Extract the [x, y] coordinate from the center of the cell holding the provided text.  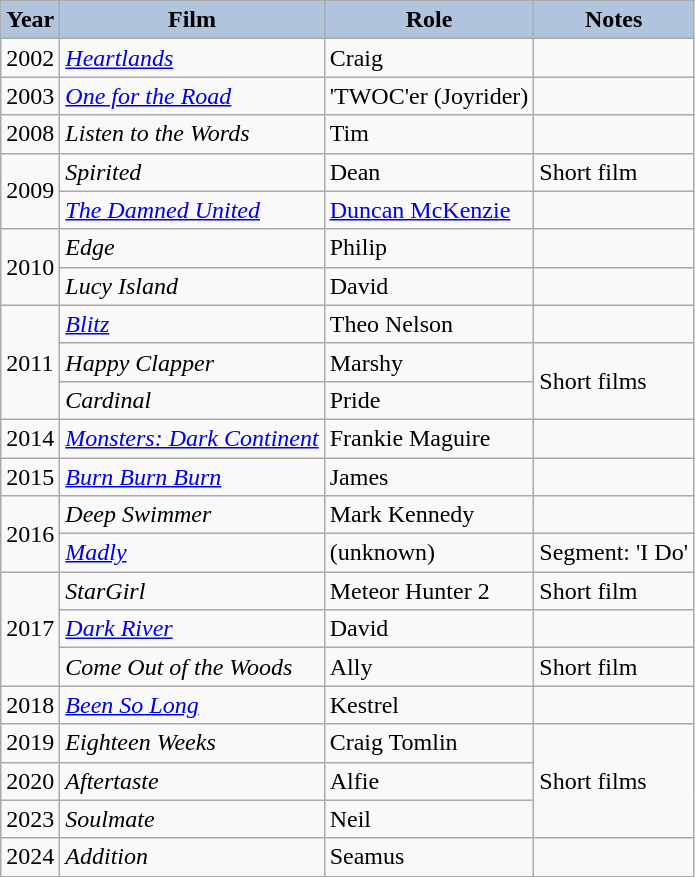
Tim [429, 134]
Alfie [429, 781]
One for the Road [192, 96]
Film [192, 20]
2011 [30, 362]
Aftertaste [192, 781]
Been So Long [192, 705]
Kestrel [429, 705]
Eighteen Weeks [192, 743]
2010 [30, 267]
Meteor Hunter 2 [429, 591]
Neil [429, 819]
Ally [429, 667]
2008 [30, 134]
2002 [30, 58]
Soulmate [192, 819]
Madly [192, 553]
Role [429, 20]
Dark River [192, 629]
Heartlands [192, 58]
'TWOC'er (Joyrider) [429, 96]
Edge [192, 248]
2020 [30, 781]
Seamus [429, 857]
Blitz [192, 324]
2024 [30, 857]
Dean [429, 172]
Listen to the Words [192, 134]
Monsters: Dark Continent [192, 438]
Philip [429, 248]
Addition [192, 857]
StarGirl [192, 591]
Segment: 'I Do' [614, 553]
2003 [30, 96]
Craig [429, 58]
Mark Kennedy [429, 515]
Duncan McKenzie [429, 210]
2018 [30, 705]
2014 [30, 438]
Spirited [192, 172]
2019 [30, 743]
Notes [614, 20]
Come Out of the Woods [192, 667]
2016 [30, 534]
2017 [30, 629]
Deep Swimmer [192, 515]
Year [30, 20]
Cardinal [192, 400]
Happy Clapper [192, 362]
Theo Nelson [429, 324]
Burn Burn Burn [192, 477]
James [429, 477]
Lucy Island [192, 286]
The Damned United [192, 210]
(unknown) [429, 553]
2015 [30, 477]
2009 [30, 191]
Craig Tomlin [429, 743]
Pride [429, 400]
Frankie Maguire [429, 438]
2023 [30, 819]
Marshy [429, 362]
